Scan for the cell matching the given text and deliver its (x, y) coordinate at center. 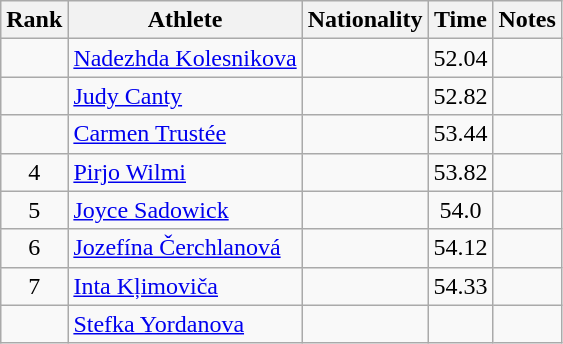
Pirjo Wilmi (185, 172)
Time (460, 20)
Jozefína Čerchlanová (185, 248)
54.12 (460, 248)
54.33 (460, 286)
Judy Canty (185, 96)
Stefka Yordanova (185, 324)
5 (34, 210)
Nationality (365, 20)
Athlete (185, 20)
Joyce Sadowick (185, 210)
54.0 (460, 210)
Rank (34, 20)
52.04 (460, 58)
53.44 (460, 134)
52.82 (460, 96)
Notes (527, 20)
Nadezhda Kolesnikova (185, 58)
Inta Kļimoviča (185, 286)
6 (34, 248)
Carmen Trustée (185, 134)
4 (34, 172)
7 (34, 286)
53.82 (460, 172)
